Locate the cell with the specified text and output its [X, Y] center coordinate. 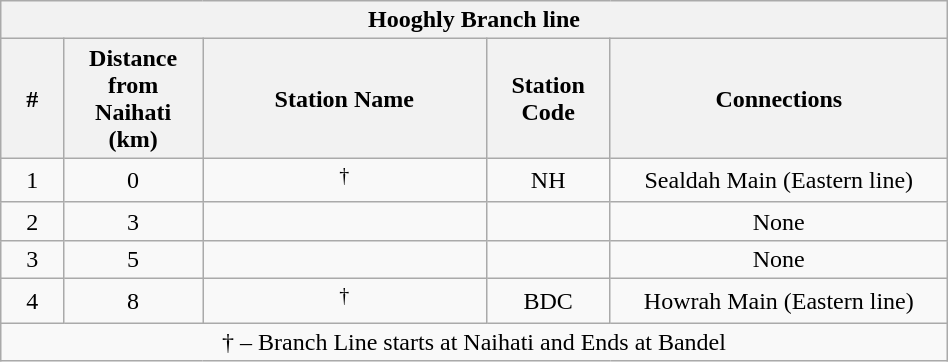
8 [134, 302]
BDC [548, 302]
Hooghly Branch line [474, 20]
† – Branch Line starts at Naihati and Ends at Bandel [474, 342]
5 [134, 259]
2 [32, 221]
Station Name [344, 98]
4 [32, 302]
Sealdah Main (Eastern line) [778, 180]
0 [134, 180]
Connections [778, 98]
Howrah Main (Eastern line) [778, 302]
Station Code [548, 98]
# [32, 98]
Distance from Naihati (km) [134, 98]
1 [32, 180]
NH [548, 180]
